Return (x, y) of the center of cell containing provided text 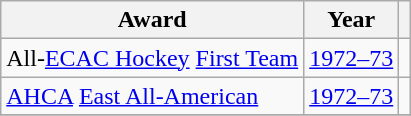
All-ECAC Hockey First Team (152, 58)
Award (152, 20)
AHCA East All-American (152, 96)
Year (352, 20)
